From the cell containing the given text, extract its center point as [X, Y] coordinate. 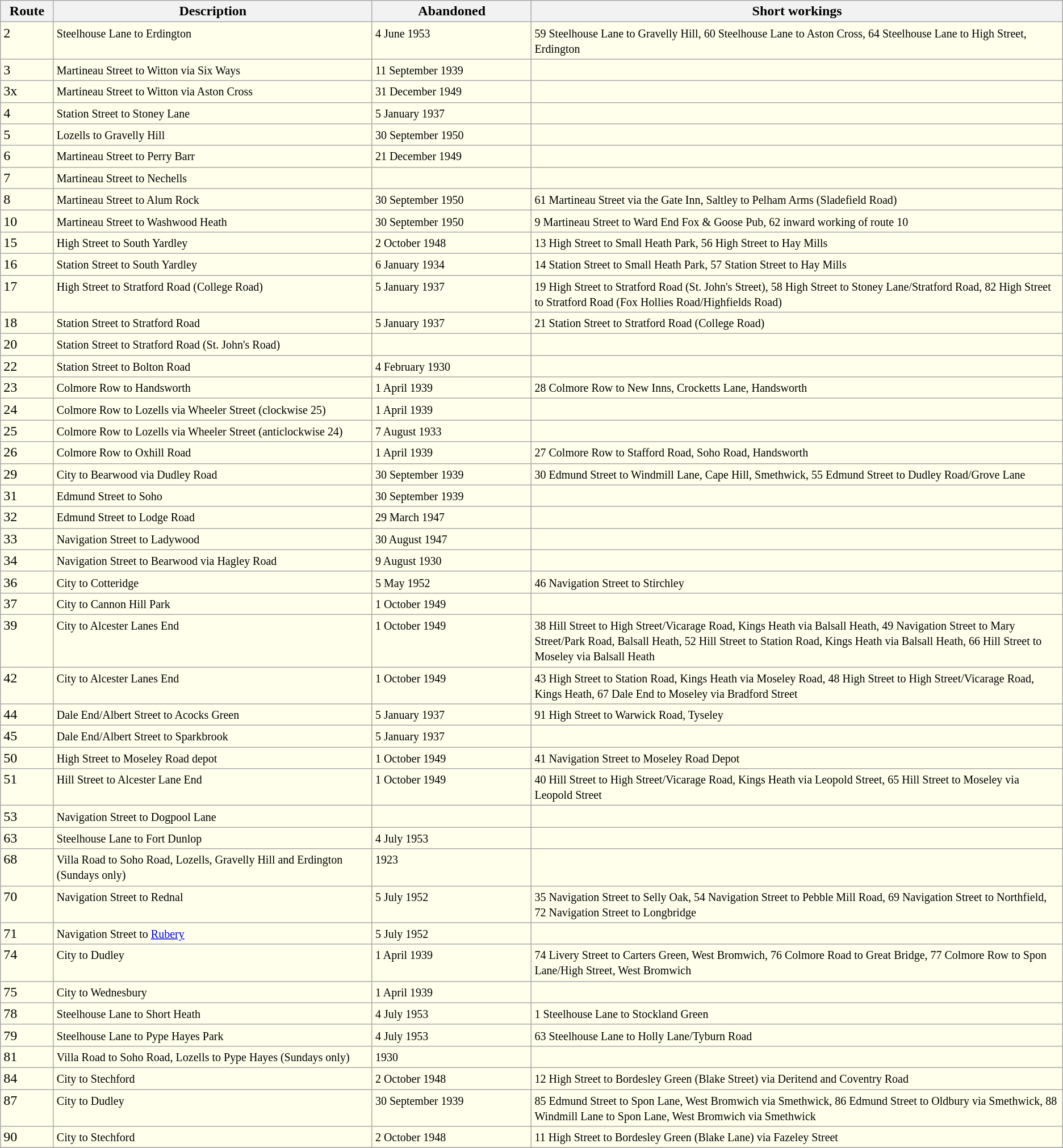
Navigation Street to Bearwood via Hagley Road [212, 560]
11 September 1939 [452, 70]
6 [27, 156]
18 [27, 323]
26 [27, 453]
2 [27, 41]
74 Livery Street to Carters Green, West Bromwich, 76 Colmore Road to Great Bridge, 77 Colmore Row to Spon Lane/High Street, West Bromwich [797, 963]
Dale End/Albert Street to Sparkbrook [212, 736]
71 [27, 933]
22 [27, 366]
3 [27, 70]
15 [27, 242]
High Street to Moseley Road depot [212, 758]
City to Cannon Hill Park [212, 604]
78 [27, 1013]
Martineau Street to Washwood Heath [212, 221]
Station Street to Bolton Road [212, 366]
4 June 1953 [452, 41]
Navigation Street to Rednal [212, 904]
84 [27, 1078]
7 [27, 178]
Martineau Street to Witton via Aston Cross [212, 91]
Abandoned [452, 11]
13 High Street to Small Heath Park, 56 High Street to Hay Mills [797, 242]
Description [212, 11]
9 August 1930 [452, 560]
32 [27, 517]
Colmore Row to Oxhill Road [212, 453]
Navigation Street to Ladywood [212, 539]
Steelhouse Lane to Pype Hayes Park [212, 1035]
34 [27, 560]
37 [27, 604]
35 Navigation Street to Selly Oak, 54 Navigation Street to Pebble Mill Road, 69 Navigation Street to Northfield, 72 Navigation Street to Longbridge [797, 904]
1923 [452, 868]
City to Cotteridge [212, 582]
1 Steelhouse Lane to Stockland Green [797, 1013]
29 [27, 474]
1930 [452, 1057]
Short workings [797, 11]
31 [27, 496]
29 March 1947 [452, 517]
5 [27, 135]
Station Street to Stoney Lane [212, 113]
70 [27, 904]
Route [27, 11]
27 Colmore Row to Stafford Road, Soho Road, Handsworth [797, 453]
30 Edmund Street to Windmill Lane, Cape Hill, Smethwick, 55 Edmund Street to Dudley Road/Grove Lane [797, 474]
Villa Road to Soho Road, Lozells, Gravelly Hill and Erdington (Sundays only) [212, 868]
Navigation Street to Dogpool Lane [212, 816]
Steelhouse Lane to Short Heath [212, 1013]
High Street to South Yardley [212, 242]
Navigation Street to Rubery [212, 933]
14 Station Street to Small Heath Park, 57 Station Street to Hay Mills [797, 264]
45 [27, 736]
81 [27, 1057]
11 High Street to Bordesley Green (Blake Lane) via Fazeley Street [797, 1137]
90 [27, 1137]
Steelhouse Lane to Fort Dunlop [212, 838]
25 [27, 431]
5 May 1952 [452, 582]
53 [27, 816]
28 Colmore Row to New Inns, Crocketts Lane, Handsworth [797, 388]
44 [27, 715]
33 [27, 539]
12 High Street to Bordesley Green (Blake Street) via Deritend and Coventry Road [797, 1078]
Dale End/Albert Street to Acocks Green [212, 715]
17 [27, 293]
21 Station Street to Stratford Road (College Road) [797, 323]
63 [27, 838]
68 [27, 868]
Lozells to Gravelly Hill [212, 135]
41 Navigation Street to Moseley Road Depot [797, 758]
3x [27, 91]
City to Wednesbury [212, 992]
16 [27, 264]
75 [27, 992]
61 Martineau Street via the Gate Inn, Saltley to Pelham Arms (Sladefield Road) [797, 199]
Hill Street to Alcester Lane End [212, 787]
63 Steelhouse Lane to Holly Lane/Tyburn Road [797, 1035]
Station Street to Stratford Road (St. John's Road) [212, 345]
51 [27, 787]
4 February 1930 [452, 366]
8 [27, 199]
74 [27, 963]
59 Steelhouse Lane to Gravelly Hill, 60 Steelhouse Lane to Aston Cross, 64 Steelhouse Lane to High Street, Erdington [797, 41]
Colmore Row to Lozells via Wheeler Street (clockwise 25) [212, 409]
City to Bearwood via Dudley Road [212, 474]
9 Martineau Street to Ward End Fox & Goose Pub, 62 inward working of route 10 [797, 221]
20 [27, 345]
Station Street to South Yardley [212, 264]
Steelhouse Lane to Erdington [212, 41]
Villa Road to Soho Road, Lozells to Pype Hayes (Sundays only) [212, 1057]
46 Navigation Street to Stirchley [797, 582]
Edmund Street to Soho [212, 496]
79 [27, 1035]
4 [27, 113]
30 August 1947 [452, 539]
42 [27, 685]
Martineau Street to Alum Rock [212, 199]
31 December 1949 [452, 91]
Martineau Street to Witton via Six Ways [212, 70]
23 [27, 388]
7 August 1933 [452, 431]
Martineau Street to Perry Barr [212, 156]
40 Hill Street to High Street/Vicarage Road, Kings Heath via Leopold Street, 65 Hill Street to Moseley via Leopold Street [797, 787]
Colmore Row to Lozells via Wheeler Street (anticlockwise 24) [212, 431]
87 [27, 1107]
39 [27, 640]
6 January 1934 [452, 264]
21 December 1949 [452, 156]
Station Street to Stratford Road [212, 323]
36 [27, 582]
High Street to Stratford Road (College Road) [212, 293]
Edmund Street to Lodge Road [212, 517]
10 [27, 221]
24 [27, 409]
50 [27, 758]
91 High Street to Warwick Road, Tyseley [797, 715]
Colmore Row to Handsworth [212, 388]
Martineau Street to Nechells [212, 178]
